Search for the cell housing the specified text and yield its (X, Y) center coordinate. 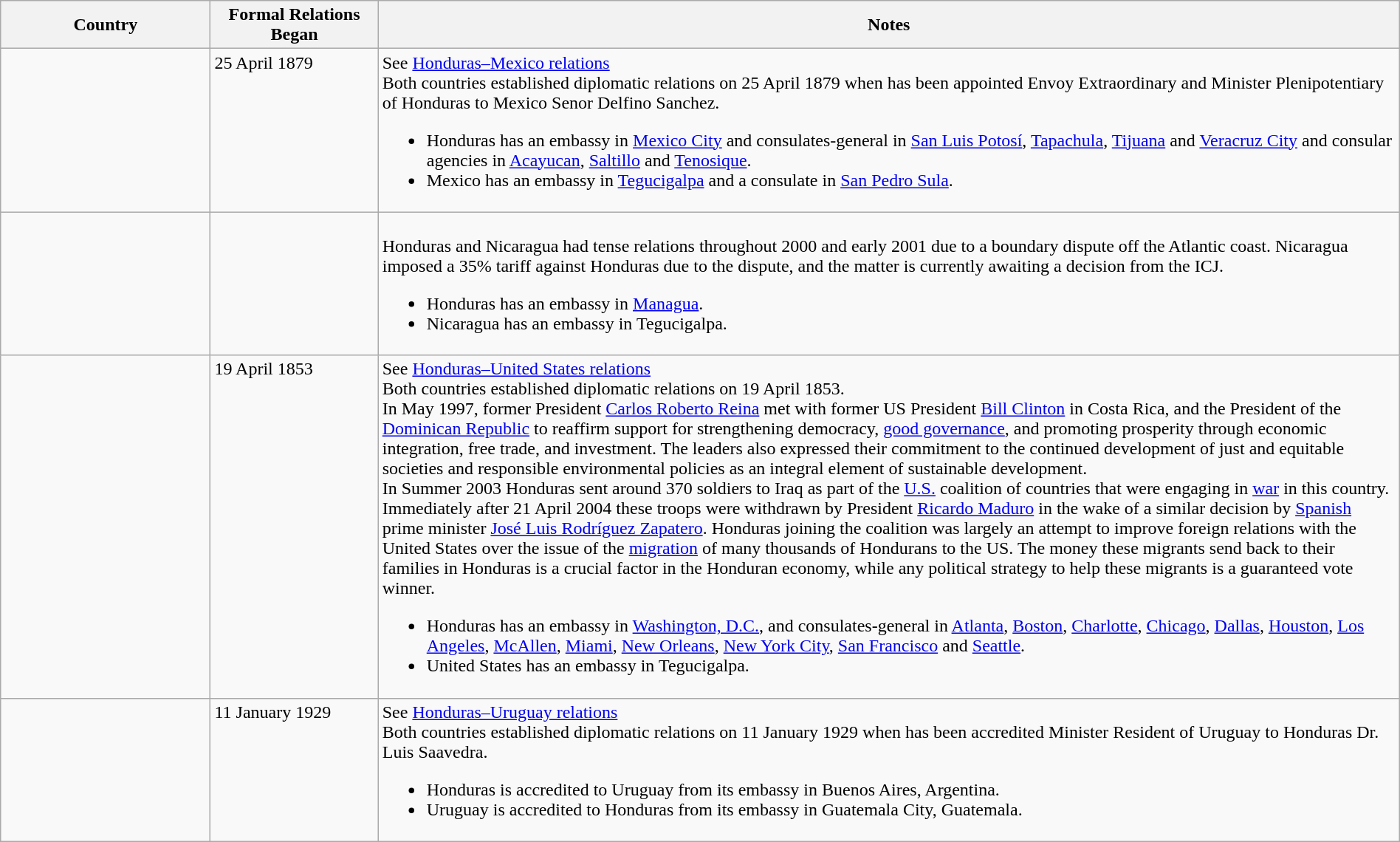
Formal Relations Began (294, 25)
Notes (889, 25)
11 January 1929 (294, 770)
19 April 1853 (294, 527)
25 April 1879 (294, 130)
Country (106, 25)
